Determine the (X, Y) coordinate at the center of the cell enclosing the given text.  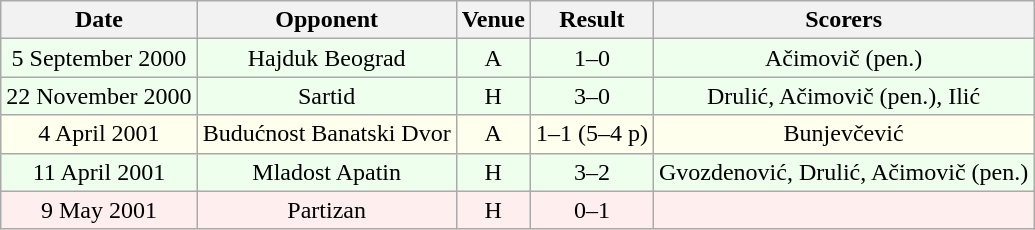
Budućnost Banatski Dvor (326, 134)
Result (592, 20)
4 April 2001 (99, 134)
Gvozdenović, Drulić, Ačimovič (pen.) (843, 172)
Drulić, Ačimovič (pen.), Ilić (843, 96)
Date (99, 20)
11 April 2001 (99, 172)
Hajduk Beograd (326, 58)
1–1 (5–4 p) (592, 134)
Mladost Apatin (326, 172)
0–1 (592, 210)
9 May 2001 (99, 210)
3–2 (592, 172)
Venue (493, 20)
5 September 2000 (99, 58)
1–0 (592, 58)
Partizan (326, 210)
3–0 (592, 96)
22 November 2000 (99, 96)
Scorers (843, 20)
Bunjevčević (843, 134)
Sartid (326, 96)
Ačimovič (pen.) (843, 58)
Opponent (326, 20)
